For the text-containing cell, return its midpoint in [X, Y] coordinate format. 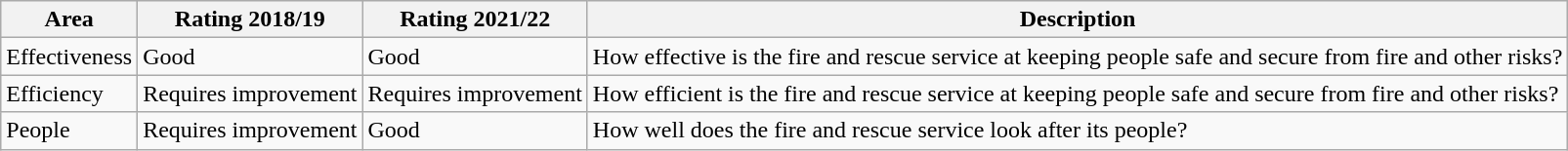
Rating 2018/19 [250, 19]
How effective is the fire and rescue service at keeping people safe and secure from fire and other risks? [1078, 57]
How efficient is the fire and rescue service at keeping people safe and secure from fire and other risks? [1078, 94]
How well does the fire and rescue service look after its people? [1078, 131]
Area [69, 19]
Effectiveness [69, 57]
Efficiency [69, 94]
Rating 2021/22 [475, 19]
Description [1078, 19]
People [69, 131]
